Pinpoint the cell where the given text exists, returning its [X, Y] midpoint coordinate. 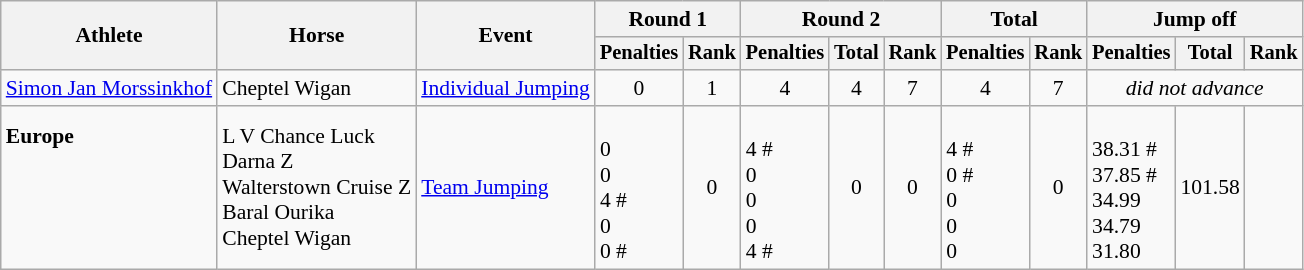
Event [506, 36]
Round 1 [668, 19]
101.58 [1210, 188]
1 [712, 88]
Athlete [109, 36]
L V Chance LuckDarna ZWalterstown Cruise ZBaral OurikaCheptel Wigan [316, 188]
Europe [109, 188]
Team Jumping [506, 188]
38.31 #37.85 #34.9934.7931.80 [1131, 188]
did not advance [1194, 88]
004 #00 # [639, 188]
Horse [316, 36]
4 #0004 # [785, 188]
Cheptel Wigan [316, 88]
Jump off [1194, 19]
Round 2 [841, 19]
Simon Jan Morssinkhof [109, 88]
Individual Jumping [506, 88]
4 #0 #000 [985, 188]
